Scan for the cell matching the given text and deliver its (X, Y) coordinate at center. 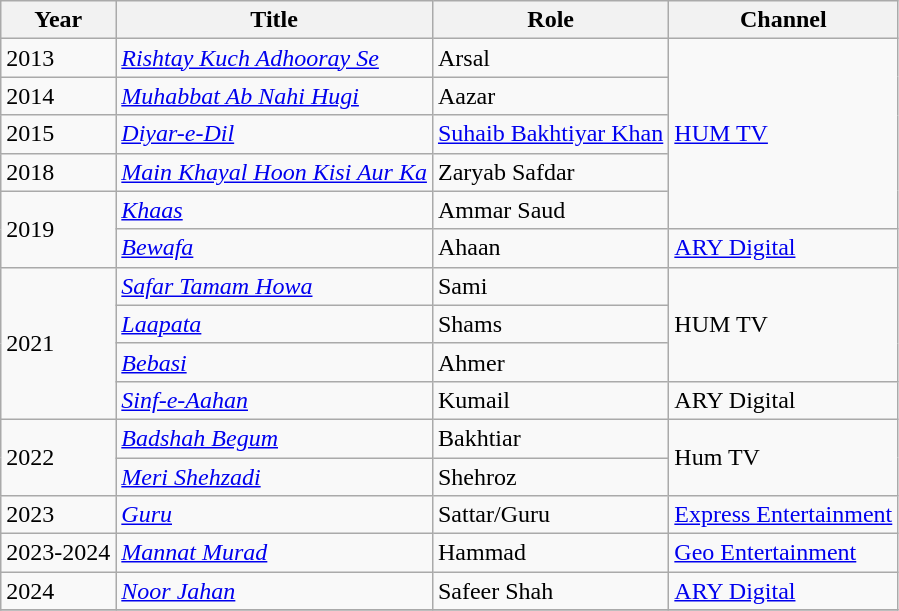
Title (274, 20)
2014 (58, 96)
Meri Shehzadi (274, 477)
Zaryab Safdar (550, 172)
Express Entertainment (784, 515)
Safeer Shah (550, 591)
Aazar (550, 96)
Ahaan (550, 248)
Year (58, 20)
2024 (58, 591)
Role (550, 20)
Bebasi (274, 362)
2018 (58, 172)
2019 (58, 229)
Sattar/Guru (550, 515)
2023-2024 (58, 553)
Guru (274, 515)
2021 (58, 343)
Sinf-e-Aahan (274, 400)
Noor Jahan (274, 591)
Hammad (550, 553)
Safar Tamam Howa (274, 286)
Diyar-e-Dil (274, 134)
Bakhtiar (550, 438)
Mannat Murad (274, 553)
Muhabbat Ab Nahi Hugi (274, 96)
Ahmer (550, 362)
Sami (550, 286)
Ammar Saud (550, 210)
Hum TV (784, 457)
Khaas (274, 210)
Geo Entertainment (784, 553)
2022 (58, 457)
Suhaib Bakhtiyar Khan (550, 134)
Bewafa (274, 248)
Channel (784, 20)
Rishtay Kuch Adhooray Se (274, 58)
2013 (58, 58)
Badshah Begum (274, 438)
Kumail (550, 400)
2015 (58, 134)
Laapata (274, 324)
Shams (550, 324)
Main Khayal Hoon Kisi Aur Ka (274, 172)
Shehroz (550, 477)
2023 (58, 515)
Arsal (550, 58)
